Extract the [X, Y] coordinate from the center of the cell holding the provided text.  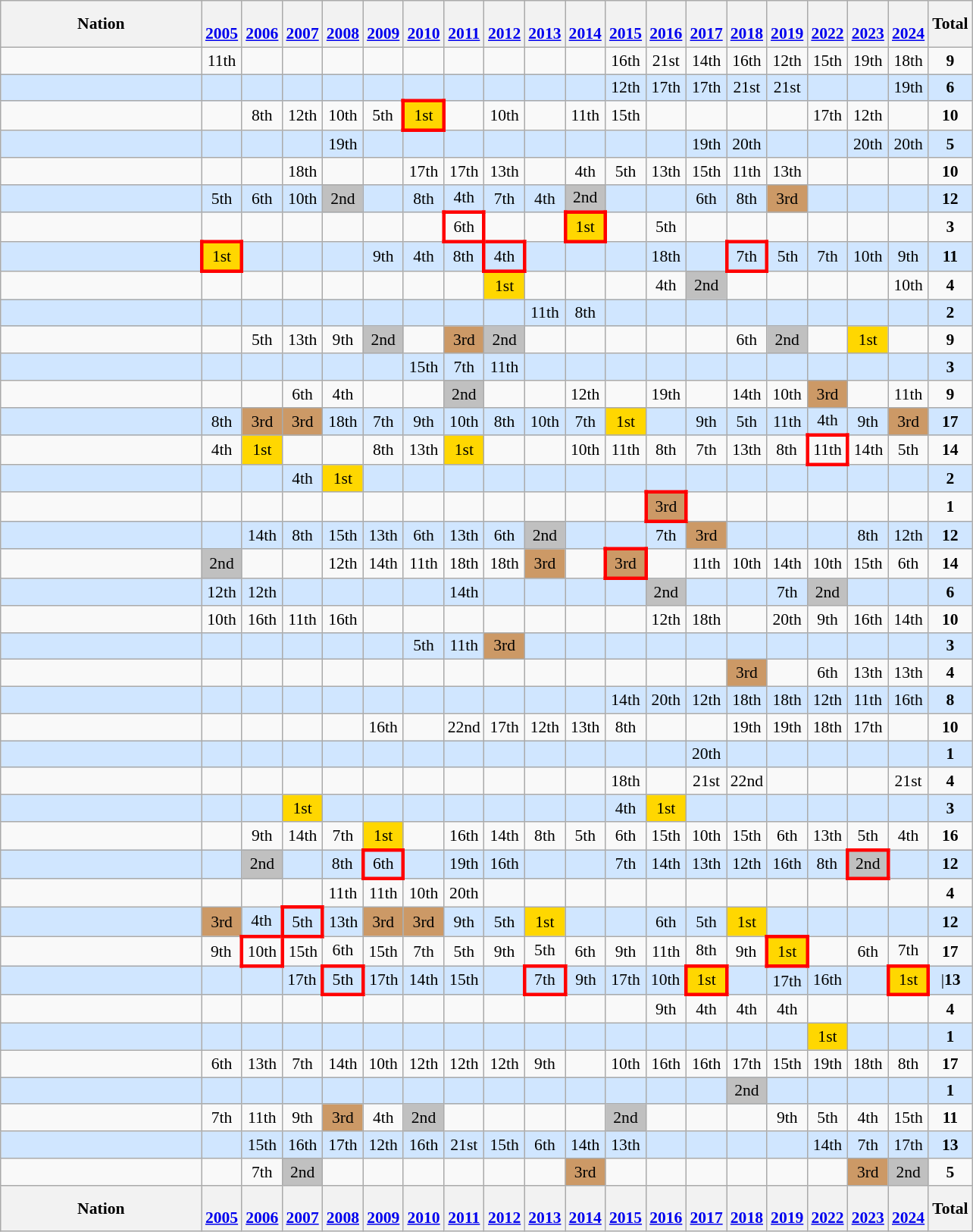
8 [950, 701]
|13 [950, 981]
16 [950, 835]
13 [950, 1145]
